Output the [x, y] coordinate of the center of the cell containing the given text.  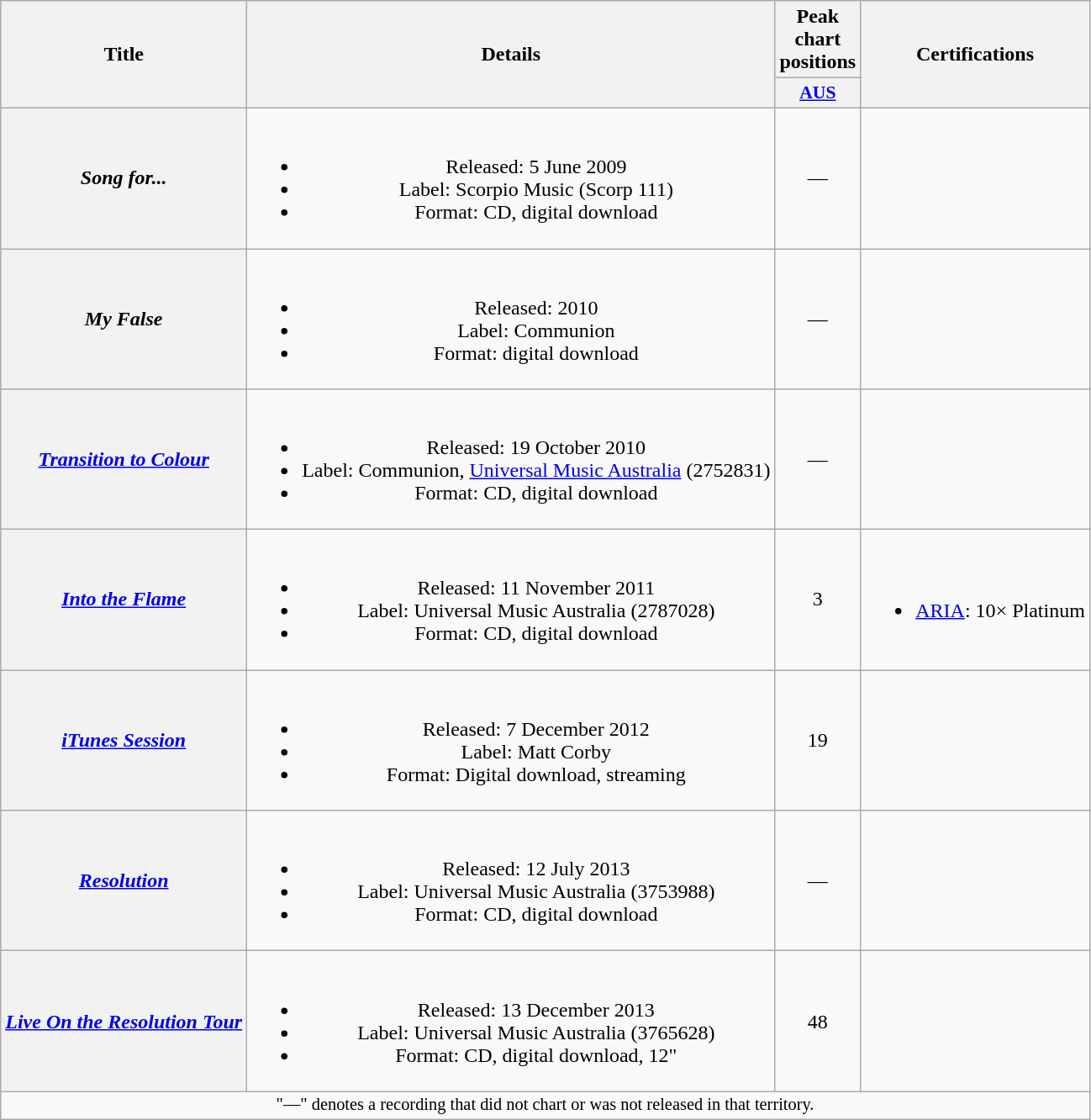
Released: 7 December 2012Label: Matt Corby Format: Digital download, streaming [511, 740]
Released: 12 July 2013Label: Universal Music Australia (3753988)Format: CD, digital download [511, 881]
Details [511, 55]
My False [124, 320]
Song for... [124, 178]
Peak chart positions [818, 40]
AUS [818, 93]
Into the Flame [124, 600]
Title [124, 55]
19 [818, 740]
Released: 5 June 2009Label: Scorpio Music (Scorp 111)Format: CD, digital download [511, 178]
3 [818, 600]
Transition to Colour [124, 459]
48 [818, 1021]
Released: 13 December 2013Label: Universal Music Australia (3765628)Format: CD, digital download, 12" [511, 1021]
Released: 2010Label: CommunionFormat: digital download [511, 320]
"—" denotes a recording that did not chart or was not released in that territory. [545, 1106]
ARIA: 10× Platinum [975, 600]
Certifications [975, 55]
Live On the Resolution Tour [124, 1021]
iTunes Session [124, 740]
Released: 11 November 2011Label: Universal Music Australia (2787028)Format: CD, digital download [511, 600]
Resolution [124, 881]
Released: 19 October 2010Label: Communion, Universal Music Australia (2752831)Format: CD, digital download [511, 459]
